Return the (X, Y) coordinate for the center point of the cell that contains the specified text.  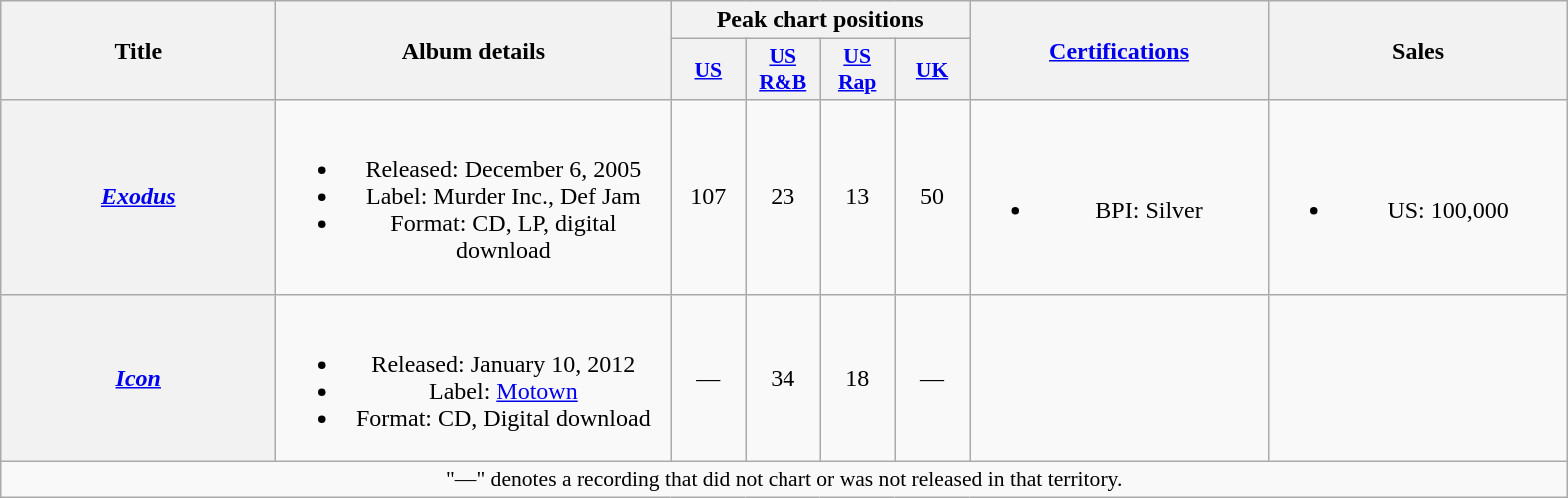
107 (708, 197)
Released: December 6, 2005Label: Murder Inc., Def JamFormat: CD, LP, digital download (474, 197)
USRap (857, 70)
Certifications (1119, 50)
18 (857, 378)
Title (138, 50)
50 (933, 197)
Icon (138, 378)
BPI: Silver (1119, 197)
13 (857, 197)
Released: January 10, 2012Label: MotownFormat: CD, Digital download (474, 378)
Album details (474, 50)
US (708, 70)
34 (784, 378)
Peak chart positions (820, 20)
Exodus (138, 197)
UK (933, 70)
"—" denotes a recording that did not chart or was not released in that territory. (784, 479)
23 (784, 197)
US: 100,000 (1419, 197)
Sales (1419, 50)
USR&B (784, 70)
